Return the (x, y) coordinate for the center point of the cell that contains the specified text.  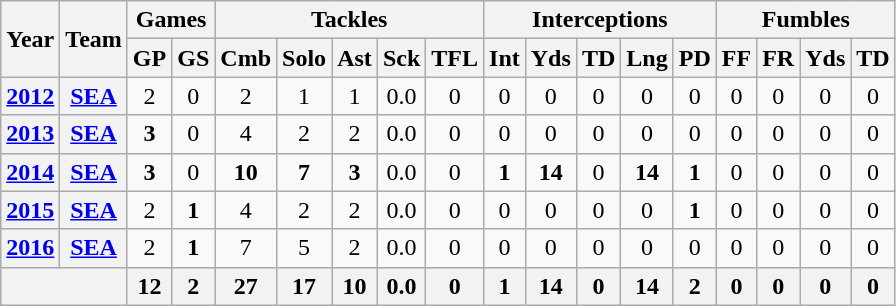
Interceptions (600, 20)
2012 (30, 96)
2016 (30, 248)
17 (304, 286)
FF (736, 58)
Int (505, 58)
GS (194, 58)
2015 (30, 210)
Cmb (246, 58)
PD (694, 58)
Ast (355, 58)
Fumbles (806, 20)
Games (170, 20)
2013 (30, 134)
5 (304, 248)
Solo (304, 58)
GP (149, 58)
27 (246, 286)
Lng (647, 58)
12 (149, 286)
Year (30, 39)
Sck (401, 58)
2014 (30, 172)
TFL (455, 58)
FR (778, 58)
Team (94, 39)
Tackles (350, 20)
